Scan for the cell matching the given text and deliver its (X, Y) coordinate at center. 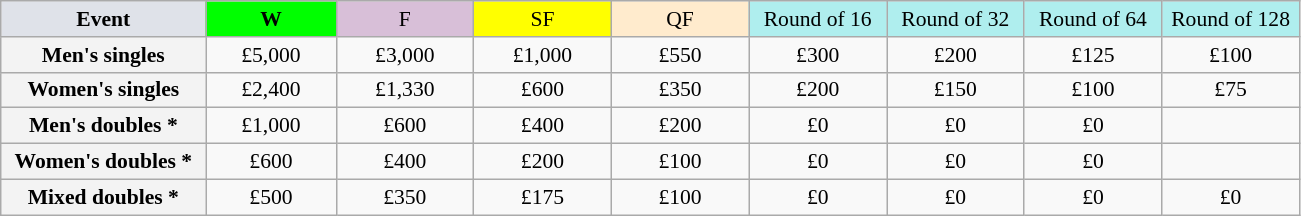
£500 (271, 197)
Men's doubles * (104, 126)
£3,000 (405, 55)
Round of 16 (818, 19)
£150 (955, 90)
Round of 32 (955, 19)
SF (543, 19)
Round of 128 (1231, 19)
Women's doubles * (104, 162)
Mixed doubles * (104, 197)
QF (680, 19)
F (405, 19)
£1,330 (405, 90)
Women's singles (104, 90)
£175 (543, 197)
Event (104, 19)
£300 (818, 55)
£2,400 (271, 90)
W (271, 19)
£550 (680, 55)
Round of 64 (1093, 19)
£5,000 (271, 55)
£125 (1093, 55)
£75 (1231, 90)
Men's singles (104, 55)
